Capture the cell that displays the provided text and extract its [x, y] central coordinate. 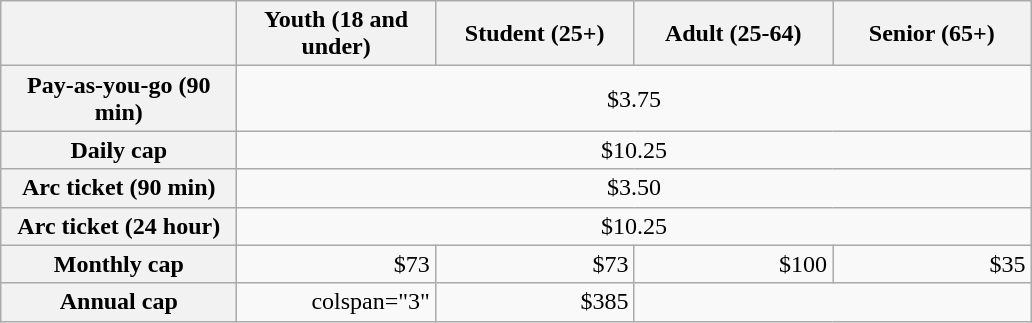
$385 [534, 302]
Senior (65+) [932, 34]
Youth (18 and under) [336, 34]
Adult (25-64) [734, 34]
Student (25+) [534, 34]
Annual cap [119, 302]
$100 [734, 264]
$3.50 [634, 188]
Arc ticket (90 min) [119, 188]
Arc ticket (24 hour) [119, 226]
$3.75 [634, 98]
Monthly cap [119, 264]
colspan="3" [336, 302]
Daily cap [119, 150]
$35 [932, 264]
Pay-as-you-go (90 min) [119, 98]
